From the cell containing the given text, extract its center point as [X, Y] coordinate. 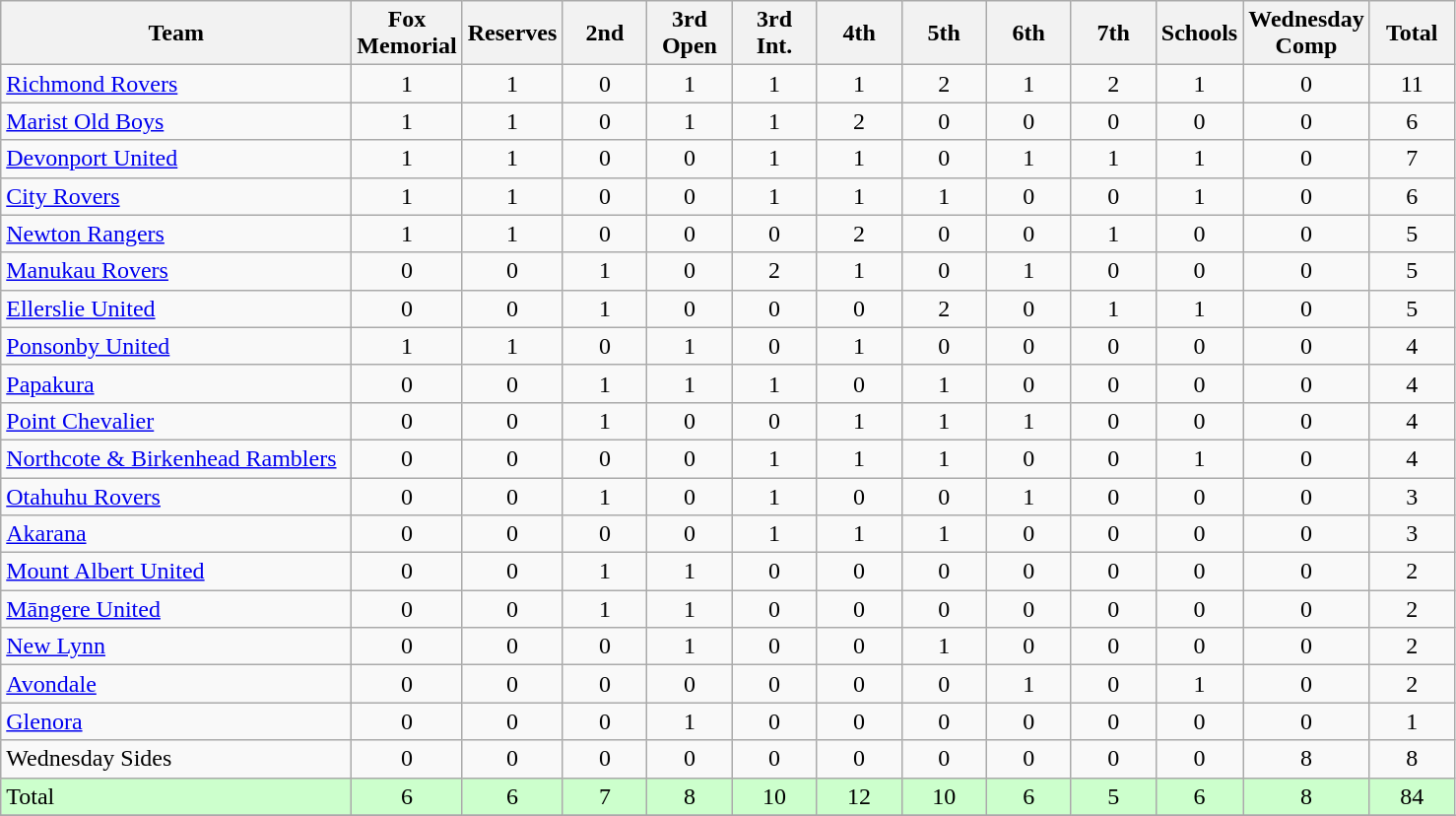
84 [1412, 796]
Newton Rangers [176, 234]
3rd Open [690, 34]
Ponsonby United [176, 346]
2nd [605, 34]
Mount Albert United [176, 572]
Wednesday Comp [1306, 34]
11 [1412, 84]
Papakura [176, 383]
Point Chevalier [176, 421]
Glenora [176, 721]
Wednesday Sides [176, 759]
Team [176, 34]
7th [1113, 34]
Devonport United [176, 159]
3rd Int. [774, 34]
New Lynn [176, 646]
6th [1028, 34]
Māngere United [176, 609]
Otahuhu Rovers [176, 496]
4th [859, 34]
12 [859, 796]
Northcote & Birkenhead Ramblers [176, 458]
City Rovers [176, 196]
Richmond Rovers [176, 84]
Schools [1199, 34]
Ellerslie United [176, 308]
Marist Old Boys [176, 121]
Reserves [512, 34]
Akarana [176, 534]
Avondale [176, 684]
5th [944, 34]
Manukau Rovers [176, 271]
Fox Memorial [407, 34]
